Search for the cell housing the specified text and yield its (X, Y) center coordinate. 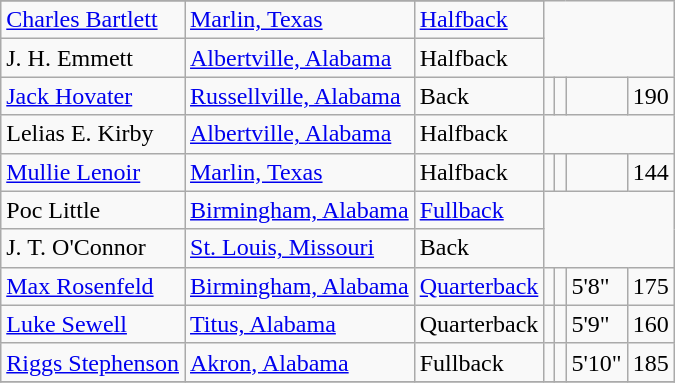
Charles Bartlett (93, 20)
5'10" (596, 362)
J. H. Emmett (93, 58)
Lelias E. Kirby (93, 134)
Akron, Alabama (299, 362)
Poc Little (93, 210)
J. T. O'Connor (93, 248)
5'9" (596, 324)
185 (650, 362)
5'8" (596, 286)
190 (650, 96)
Mullie Lenoir (93, 172)
Titus, Alabama (299, 324)
Luke Sewell (93, 324)
144 (650, 172)
St. Louis, Missouri (299, 248)
Russellville, Alabama (299, 96)
Jack Hovater (93, 96)
Riggs Stephenson (93, 362)
160 (650, 324)
175 (650, 286)
Max Rosenfeld (93, 286)
